Return the [x, y] coordinate for the center point of the cell that contains the specified text.  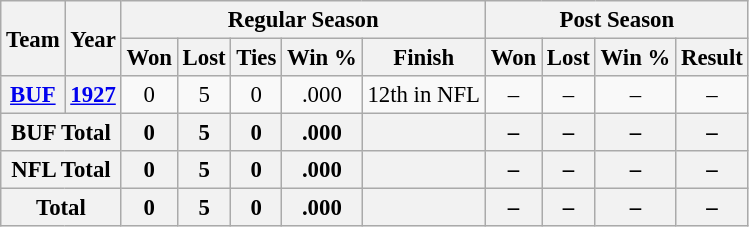
BUF [33, 95]
BUF Total [61, 133]
Result [712, 58]
Finish [424, 58]
12th in NFL [424, 95]
Post Season [616, 20]
1927 [93, 95]
Ties [256, 58]
Team [33, 38]
Year [93, 38]
NFL Total [61, 170]
Regular Season [303, 20]
Total [61, 208]
